Find where the given text appears and provide that cell's center as [x, y] coordinate. 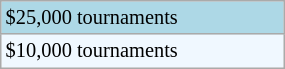
$25,000 tournaments [142, 17]
$10,000 tournaments [142, 51]
